Pinpoint the cell where the given text exists, returning its [x, y] midpoint coordinate. 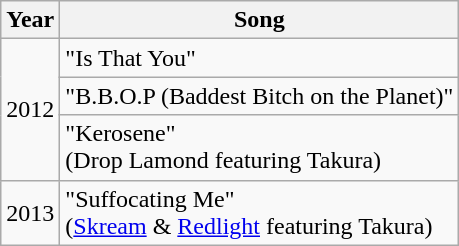
"Is That You" [260, 58]
Year [30, 20]
"Kerosene"(Drop Lamond featuring Takura) [260, 148]
Song [260, 20]
"B.B.O.P (Baddest Bitch on the Planet)" [260, 96]
"Suffocating Me"(Skream & Redlight featuring Takura) [260, 212]
2013 [30, 212]
2012 [30, 110]
